Return the (X, Y) coordinate for the center point of the cell that contains the specified text.  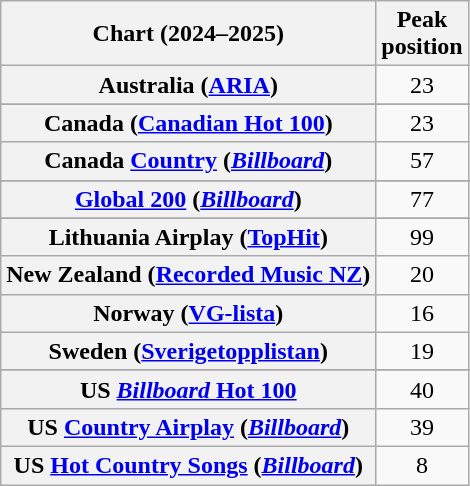
19 (422, 351)
Canada (Canadian Hot 100) (188, 123)
Norway (VG-lista) (188, 313)
39 (422, 427)
16 (422, 313)
57 (422, 161)
New Zealand (Recorded Music NZ) (188, 275)
77 (422, 199)
US Billboard Hot 100 (188, 389)
US Hot Country Songs (Billboard) (188, 465)
Peakposition (422, 34)
Canada Country (Billboard) (188, 161)
40 (422, 389)
Global 200 (Billboard) (188, 199)
99 (422, 237)
US Country Airplay (Billboard) (188, 427)
20 (422, 275)
Sweden (Sverigetopplistan) (188, 351)
Australia (ARIA) (188, 85)
8 (422, 465)
Chart (2024–2025) (188, 34)
Lithuania Airplay (TopHit) (188, 237)
